Scan for the cell matching the given text and deliver its [x, y] coordinate at center. 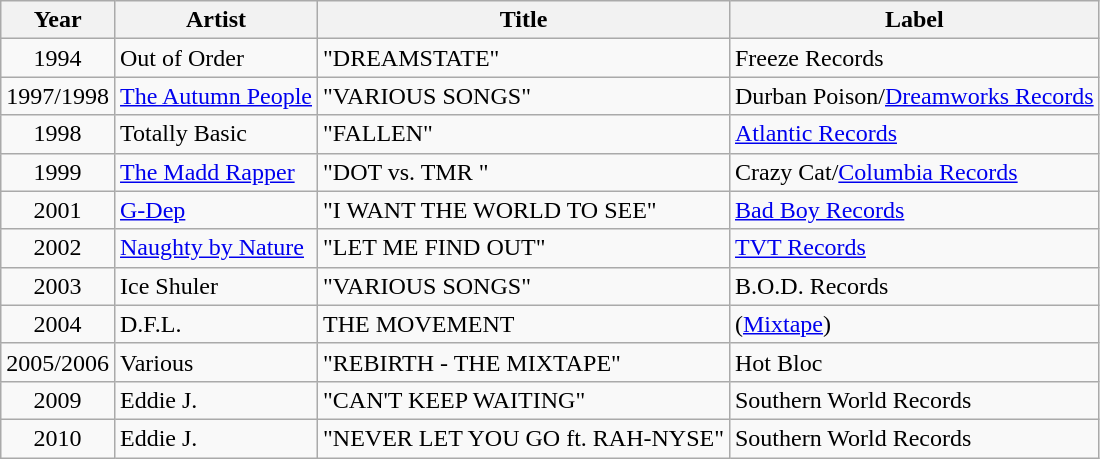
The Autumn People [216, 96]
2002 [58, 248]
"REBIRTH - THE MIXTAPE" [524, 362]
The Madd Rapper [216, 172]
"CAN'T KEEP WAITING" [524, 400]
THE MOVEMENT [524, 324]
"FALLEN" [524, 134]
Hot Bloc [914, 362]
"DOT vs. TMR " [524, 172]
B.O.D. Records [914, 286]
2005/2006 [58, 362]
1998 [58, 134]
Atlantic Records [914, 134]
2004 [58, 324]
Bad Boy Records [914, 210]
Naughty by Nature [216, 248]
Title [524, 20]
"I WANT THE WORLD TO SEE" [524, 210]
2009 [58, 400]
1994 [58, 58]
Ice Shuler [216, 286]
D.F.L. [216, 324]
Out of Order [216, 58]
"NEVER LET YOU GO ft. RAH-NYSE" [524, 438]
1997/1998 [58, 96]
Durban Poison/Dreamworks Records [914, 96]
Artist [216, 20]
Label [914, 20]
(Mixtape) [914, 324]
G-Dep [216, 210]
Year [58, 20]
2010 [58, 438]
"DREAMSTATE" [524, 58]
Totally Basic [216, 134]
1999 [58, 172]
TVT Records [914, 248]
Freeze Records [914, 58]
Crazy Cat/Columbia Records [914, 172]
2001 [58, 210]
2003 [58, 286]
"LET ME FIND OUT" [524, 248]
Various [216, 362]
